Pinpoint the cell where the given text exists, returning its [X, Y] midpoint coordinate. 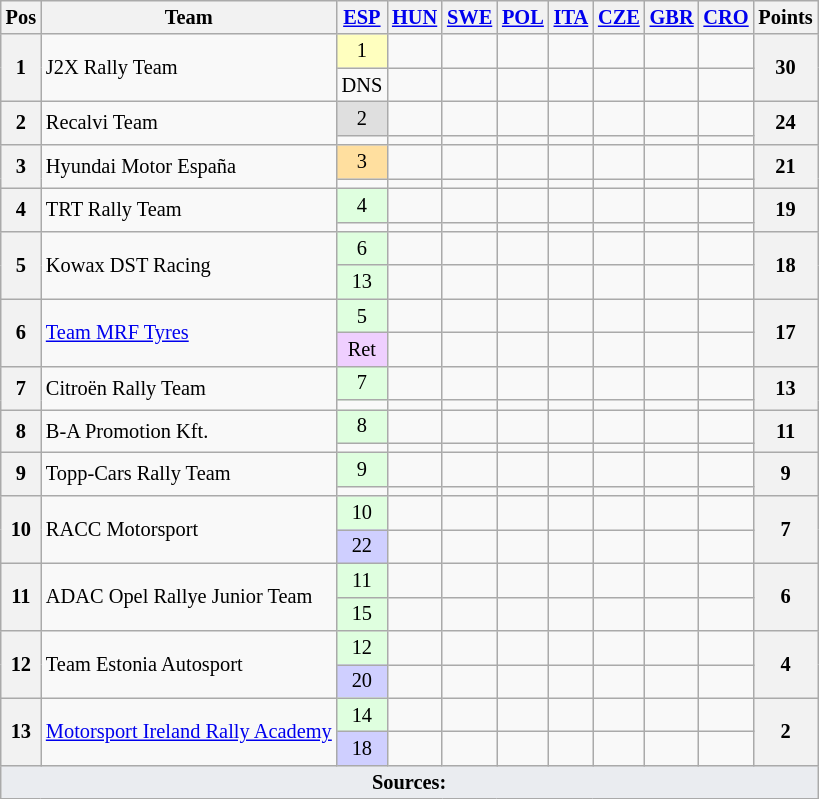
Team MRF Tyres [189, 332]
Hyundai Motor España [189, 166]
CRO [726, 17]
POL [523, 17]
Recalvi Team [189, 122]
Sources: [410, 782]
Points [786, 17]
HUN [414, 17]
20 [362, 681]
19 [786, 210]
14 [362, 715]
Team [189, 17]
DNS [362, 85]
TRT Rally Team [189, 210]
22 [362, 546]
GBR [672, 17]
ADAC Opel Rallye Junior Team [189, 596]
CZE [619, 17]
ESP [362, 17]
Topp-Cars Rally Team [189, 474]
Ret [362, 349]
B-A Promotion Kft. [189, 430]
Citroën Rally Team [189, 388]
Pos [21, 17]
Team Estonia Autosport [189, 664]
ITA [571, 17]
21 [786, 166]
24 [786, 122]
17 [786, 332]
15 [362, 614]
RACC Motorsport [189, 530]
30 [786, 68]
Kowax DST Racing [189, 264]
J2X Rally Team [189, 68]
Motorsport Ireland Rally Academy [189, 732]
SWE [470, 17]
